From the cell containing the given text, extract its center point as (x, y) coordinate. 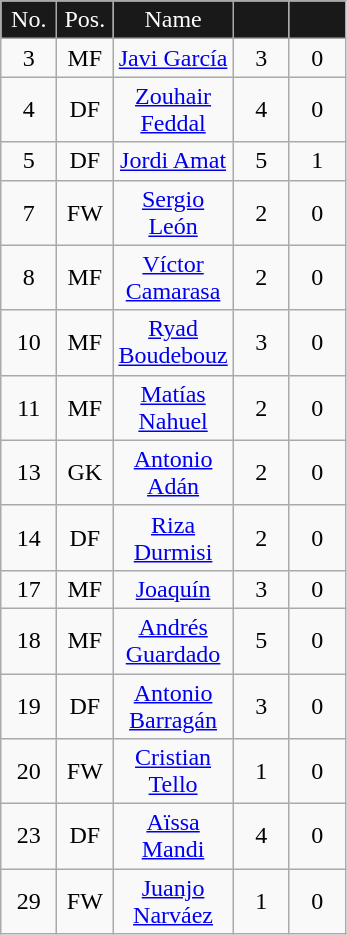
Antonio Adán (173, 472)
Ryad Boudebouz (173, 342)
7 (29, 212)
18 (29, 640)
19 (29, 706)
11 (29, 408)
Jordi Amat (173, 161)
20 (29, 772)
No. (29, 20)
23 (29, 836)
Javi García (173, 58)
Matías Nahuel (173, 408)
Aïssa Mandi (173, 836)
17 (29, 589)
Joaquín (173, 589)
10 (29, 342)
GK (85, 472)
8 (29, 278)
Pos. (85, 20)
Antonio Barragán (173, 706)
Andrés Guardado (173, 640)
29 (29, 902)
Name (173, 20)
13 (29, 472)
Riza Durmisi (173, 538)
14 (29, 538)
Víctor Camarasa (173, 278)
Juanjo Narváez (173, 902)
Cristian Tello (173, 772)
Zouhair Feddal (173, 110)
Sergio León (173, 212)
